Return (x, y) of the center of cell containing provided text 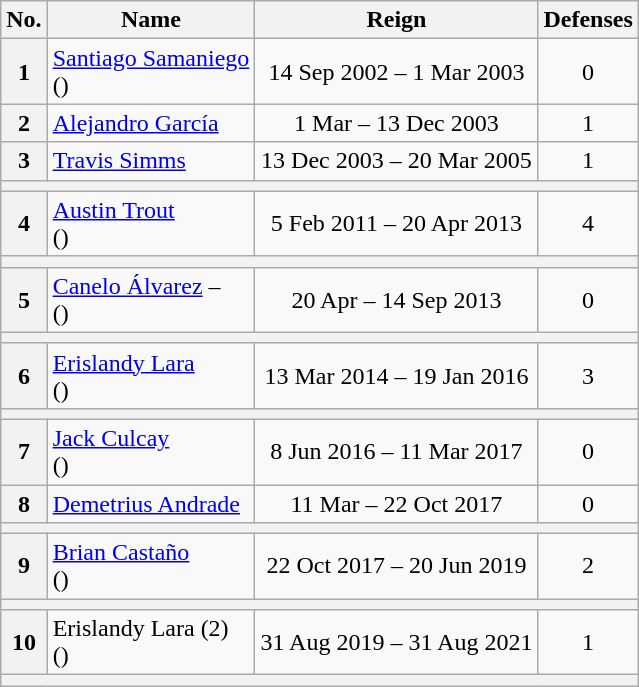
Alejandro García (151, 123)
11 Mar – 22 Oct 2017 (396, 503)
20 Apr – 14 Sep 2013 (396, 300)
Santiago Samaniego() (151, 72)
10 (24, 642)
Demetrius Andrade (151, 503)
14 Sep 2002 – 1 Mar 2003 (396, 72)
No. (24, 20)
Jack Culcay() (151, 452)
Brian Castaño() (151, 566)
6 (24, 376)
Austin Trout() (151, 224)
Canelo Álvarez – () (151, 300)
Erislandy Lara (2)() (151, 642)
13 Dec 2003 – 20 Mar 2005 (396, 161)
7 (24, 452)
1 Mar – 13 Dec 2003 (396, 123)
Name (151, 20)
9 (24, 566)
Reign (396, 20)
31 Aug 2019 – 31 Aug 2021 (396, 642)
22 Oct 2017 – 20 Jun 2019 (396, 566)
13 Mar 2014 – 19 Jan 2016 (396, 376)
Defenses (588, 20)
5 (24, 300)
8 Jun 2016 – 11 Mar 2017 (396, 452)
Erislandy Lara() (151, 376)
Travis Simms (151, 161)
5 Feb 2011 – 20 Apr 2013 (396, 224)
8 (24, 503)
